Extract the (x, y) coordinate from the center of the cell holding the provided text.  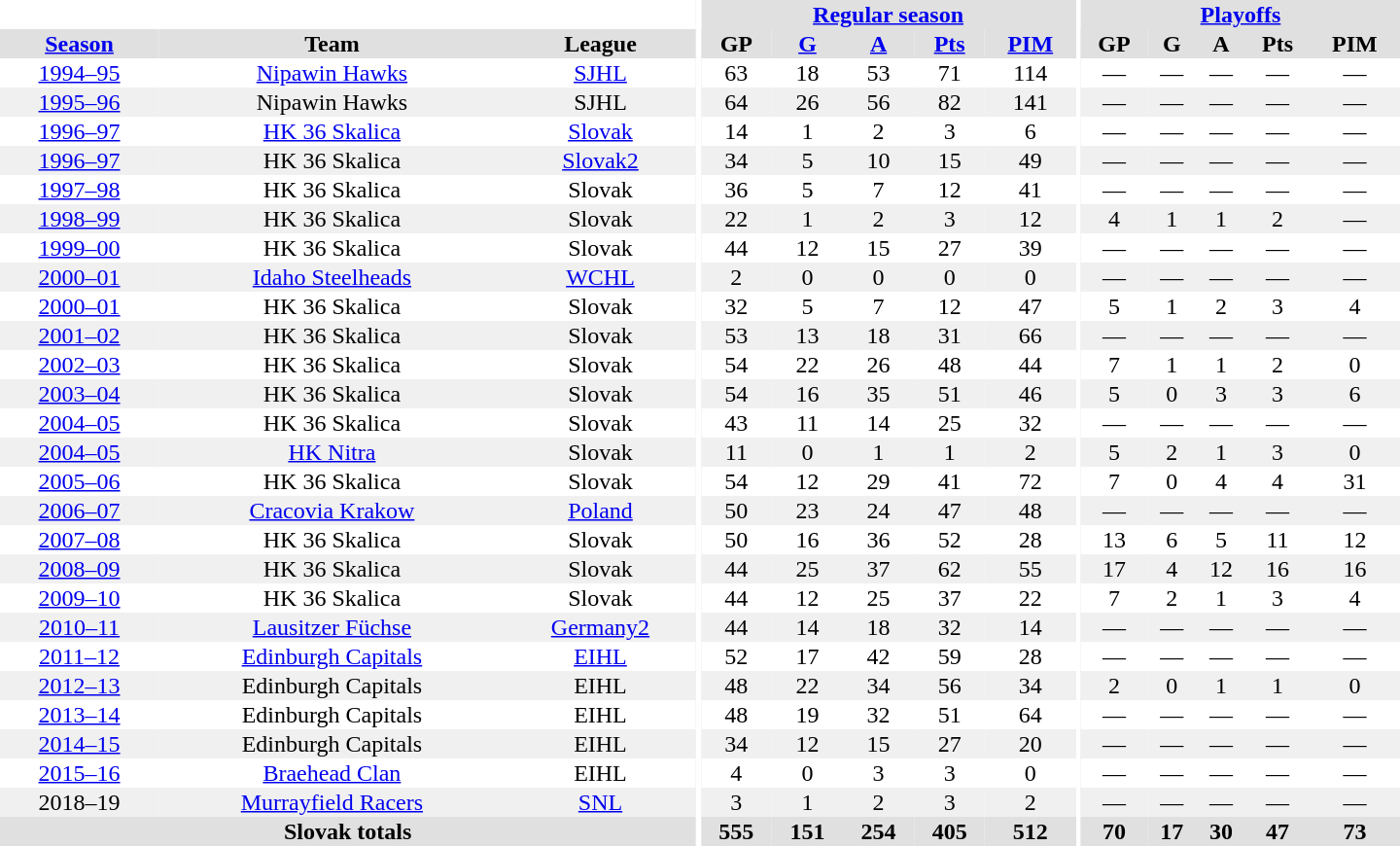
2011–12 (80, 656)
1995–96 (80, 102)
405 (949, 831)
2005–06 (80, 481)
46 (1031, 394)
2008–09 (80, 569)
2009–10 (80, 598)
Murrayfield Racers (332, 802)
Slovak2 (601, 160)
72 (1031, 481)
59 (949, 656)
19 (807, 715)
35 (879, 394)
Germany2 (601, 627)
Idaho Steelheads (332, 277)
2014–15 (80, 744)
League (601, 44)
30 (1221, 831)
49 (1031, 160)
Season (80, 44)
55 (1031, 569)
2012–13 (80, 686)
2013–14 (80, 715)
66 (1031, 335)
70 (1114, 831)
Cracovia Krakow (332, 511)
1997–98 (80, 190)
Poland (601, 511)
512 (1031, 831)
555 (737, 831)
2001–02 (80, 335)
Braehead Clan (332, 773)
10 (879, 160)
141 (1031, 102)
2010–11 (80, 627)
254 (879, 831)
71 (949, 73)
2006–07 (80, 511)
2007–08 (80, 540)
2018–19 (80, 802)
29 (879, 481)
114 (1031, 73)
63 (737, 73)
23 (807, 511)
SNL (601, 802)
WCHL (601, 277)
20 (1031, 744)
2002–03 (80, 365)
Regular season (889, 15)
Lausitzer Füchse (332, 627)
2015–16 (80, 773)
43 (737, 423)
151 (807, 831)
39 (1031, 248)
42 (879, 656)
1998–99 (80, 219)
Team (332, 44)
Slovak totals (348, 831)
HK Nitra (332, 452)
1994–95 (80, 73)
73 (1355, 831)
2003–04 (80, 394)
82 (949, 102)
62 (949, 569)
24 (879, 511)
1999–00 (80, 248)
Playoffs (1241, 15)
